Pinpoint the cell where the given text exists, returning its (X, Y) midpoint coordinate. 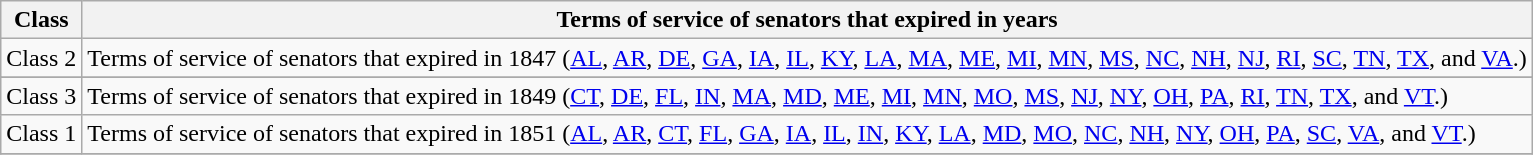
Terms of service of senators that expired in 1847 (AL, AR, DE, GA, IA, IL, KY, LA, MA, ME, MI, MN, MS, NC, NH, NJ, RI, SC, TN, TX, and VA.) (807, 58)
Class 3 (42, 96)
Terms of service of senators that expired in 1849 (CT, DE, FL, IN, MA, MD, ME, MI, MN, MO, MS, NJ, NY, OH, PA, RI, TN, TX, and VT.) (807, 96)
Terms of service of senators that expired in 1851 (AL, AR, CT, FL, GA, IA, IL, IN, KY, LA, MD, MO, NC, NH, NY, OH, PA, SC, VA, and VT.) (807, 134)
Terms of service of senators that expired in years (807, 20)
Class 2 (42, 58)
Class (42, 20)
Class 1 (42, 134)
